Return the (X, Y) coordinate for the center point of the cell that contains the specified text.  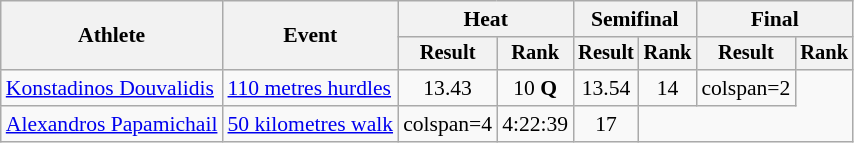
50 kilometres walk (310, 124)
Heat (486, 19)
Event (310, 36)
4:22:39 (535, 124)
Konstadinos Douvalidis (112, 88)
Athlete (112, 36)
Alexandros Papamichail (112, 124)
110 metres hurdles (310, 88)
17 (606, 124)
colspan=4 (448, 124)
13.54 (606, 88)
14 (668, 88)
13.43 (448, 88)
Semifinal (634, 19)
Final (774, 19)
10 Q (535, 88)
colspan=2 (746, 88)
